Extract the (x, y) coordinate from the center of the cell holding the provided text.  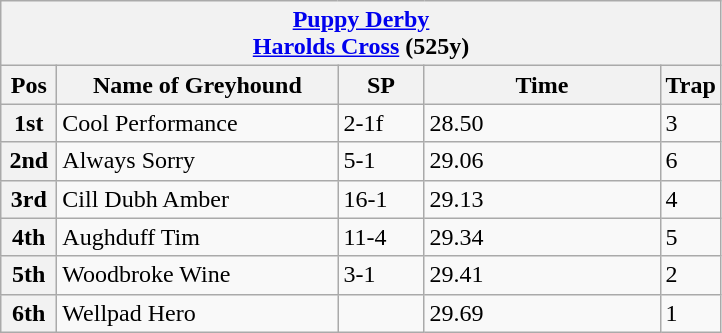
Wellpad Hero (198, 313)
Aughduff Tim (198, 237)
16-1 (381, 199)
Woodbroke Wine (198, 275)
3 (690, 123)
29.06 (542, 161)
3rd (29, 199)
5 (690, 237)
5th (29, 275)
29.41 (542, 275)
Always Sorry (198, 161)
29.13 (542, 199)
4 (690, 199)
Name of Greyhound (198, 85)
4th (29, 237)
Cool Performance (198, 123)
3-1 (381, 275)
Pos (29, 85)
Cill Dubh Amber (198, 199)
1 (690, 313)
Trap (690, 85)
1st (29, 123)
29.69 (542, 313)
6 (690, 161)
28.50 (542, 123)
2-1f (381, 123)
Time (542, 85)
Puppy Derby Harolds Cross (525y) (362, 34)
6th (29, 313)
11-4 (381, 237)
5-1 (381, 161)
SP (381, 85)
2 (690, 275)
29.34 (542, 237)
2nd (29, 161)
